Extract the (X, Y) coordinate from the center of the cell holding the provided text.  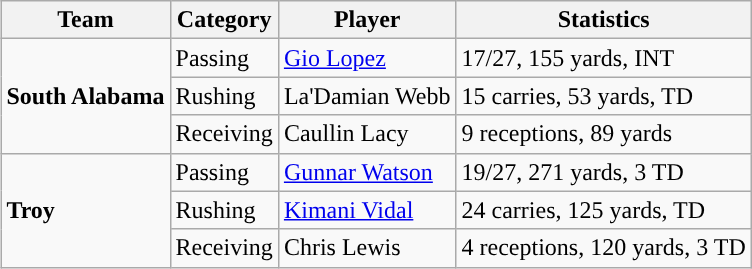
Gio Lopez (367, 58)
Team (86, 20)
17/27, 155 yards, INT (604, 58)
19/27, 271 yards, 3 TD (604, 172)
South Alabama (86, 96)
Gunnar Watson (367, 172)
9 receptions, 89 yards (604, 134)
4 receptions, 120 yards, 3 TD (604, 248)
Statistics (604, 20)
Chris Lewis (367, 248)
15 carries, 53 yards, TD (604, 96)
Category (224, 20)
Kimani Vidal (367, 210)
Caullin Lacy (367, 134)
24 carries, 125 yards, TD (604, 210)
La'Damian Webb (367, 96)
Troy (86, 210)
Player (367, 20)
